Provide the [x, y] coordinate of the cell's center where the given text is located.  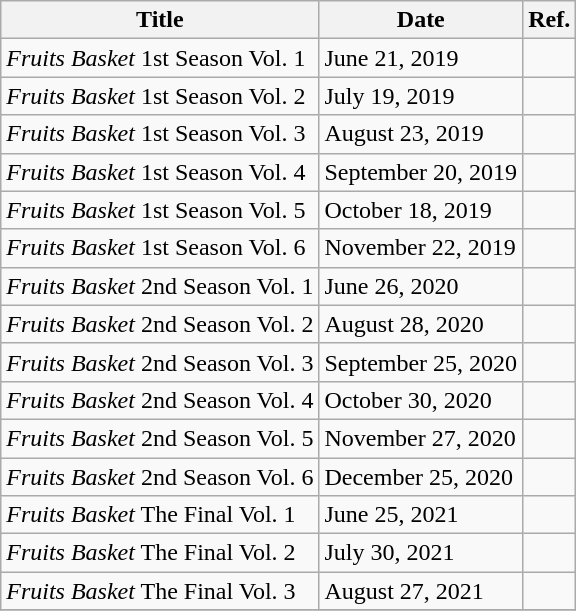
June 25, 2021 [421, 515]
Fruits Basket 1st Season Vol. 5 [160, 210]
Fruits Basket 1st Season Vol. 2 [160, 96]
Fruits Basket 2nd Season Vol. 6 [160, 477]
October 18, 2019 [421, 210]
December 25, 2020 [421, 477]
Fruits Basket 1st Season Vol. 4 [160, 172]
Fruits Basket 2nd Season Vol. 2 [160, 324]
September 20, 2019 [421, 172]
Date [421, 20]
September 25, 2020 [421, 362]
July 30, 2021 [421, 553]
August 27, 2021 [421, 591]
Fruits Basket 2nd Season Vol. 1 [160, 286]
August 23, 2019 [421, 134]
November 27, 2020 [421, 438]
Fruits Basket The Final Vol. 2 [160, 553]
Ref. [550, 20]
Fruits Basket 2nd Season Vol. 4 [160, 400]
Fruits Basket The Final Vol. 1 [160, 515]
August 28, 2020 [421, 324]
November 22, 2019 [421, 248]
Title [160, 20]
July 19, 2019 [421, 96]
June 21, 2019 [421, 58]
Fruits Basket 1st Season Vol. 6 [160, 248]
Fruits Basket 1st Season Vol. 1 [160, 58]
Fruits Basket 2nd Season Vol. 3 [160, 362]
Fruits Basket The Final Vol. 3 [160, 591]
Fruits Basket 2nd Season Vol. 5 [160, 438]
October 30, 2020 [421, 400]
Fruits Basket 1st Season Vol. 3 [160, 134]
June 26, 2020 [421, 286]
